From the cell containing the given text, extract its center point as (X, Y) coordinate. 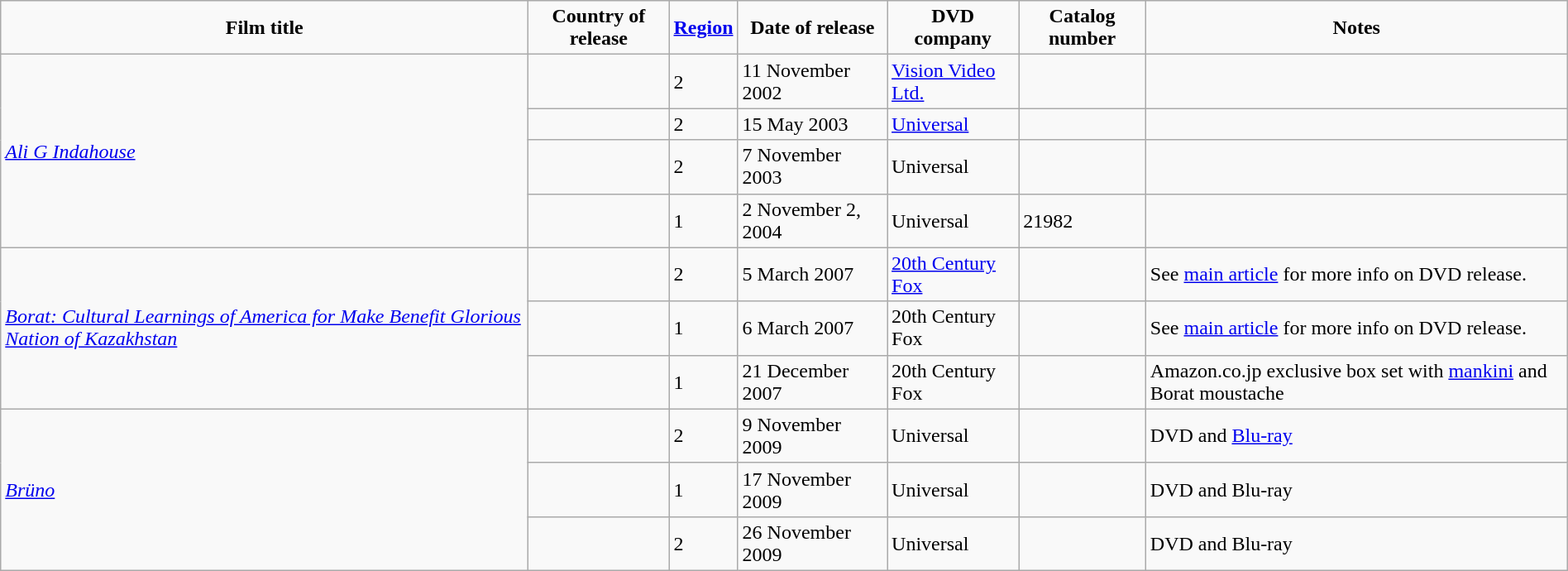
Region (703, 28)
21982 (1082, 220)
6 March 2007 (812, 328)
9 November 2009 (812, 435)
Borat: Cultural Learnings of America for Make Benefit Glorious Nation of Kazakhstan (265, 328)
7 November 2003 (812, 167)
Catalog number (1082, 28)
5 March 2007 (812, 275)
21 December 2007 (812, 382)
Ali G Indahouse (265, 151)
11 November 2002 (812, 81)
Vision Video Ltd. (953, 81)
Date of release (812, 28)
Country of release (599, 28)
DVD company (953, 28)
15 May 2003 (812, 124)
26 November 2009 (812, 543)
17 November 2009 (812, 490)
Brüno (265, 490)
Film title (265, 28)
Amazon.co.jp exclusive box set with mankini and Borat moustache (1356, 382)
2 November 2, 2004 (812, 220)
Notes (1356, 28)
